Identify which cell holds the provided text, then report its (x, y) central coordinate. 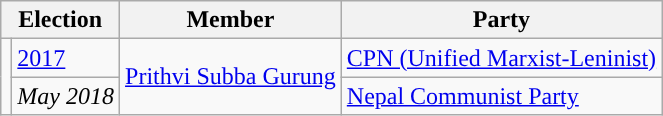
May 2018 (66, 96)
Nepal Communist Party (501, 96)
Party (501, 20)
2017 (66, 58)
Prithvi Subba Gurung (231, 77)
Member (231, 20)
Election (60, 20)
CPN (Unified Marxist-Leninist) (501, 58)
